Find where the given text appears and provide that cell's center as (X, Y) coordinate. 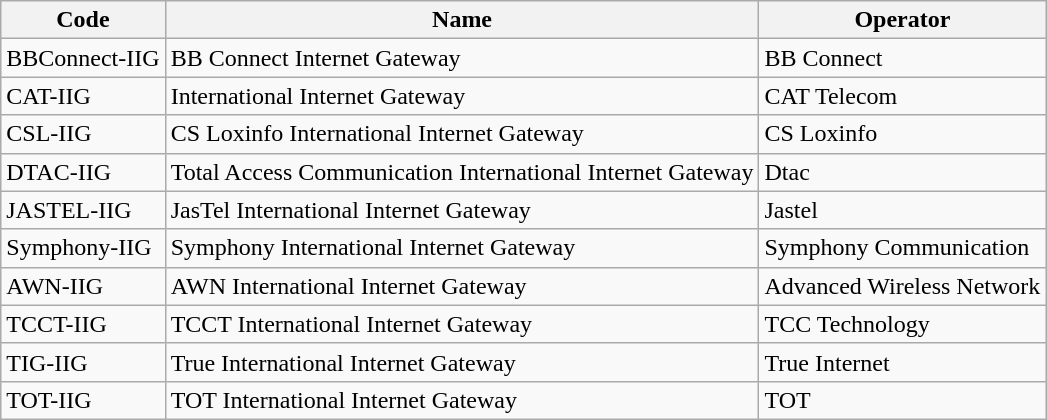
BB Connect (902, 58)
CS Loxinfo (902, 134)
Symphony-IIG (83, 248)
International Internet Gateway (462, 96)
Dtac (902, 172)
BBConnect-IIG (83, 58)
Name (462, 20)
AWN-IIG (83, 286)
CS Loxinfo International Internet Gateway (462, 134)
TCC Technology (902, 324)
Symphony International Internet Gateway (462, 248)
Symphony Communication (902, 248)
CSL-IIG (83, 134)
Jastel (902, 210)
TOT (902, 400)
True International Internet Gateway (462, 362)
JasTel International Internet Gateway (462, 210)
TCCT-IIG (83, 324)
TOT International Internet Gateway (462, 400)
JASTEL-IIG (83, 210)
CAT Telecom (902, 96)
TCCT International Internet Gateway (462, 324)
DTAC-IIG (83, 172)
Total Access Communication International Internet Gateway (462, 172)
Advanced Wireless Network (902, 286)
TOT-IIG (83, 400)
BB Connect Internet Gateway (462, 58)
Code (83, 20)
AWN International Internet Gateway (462, 286)
Operator (902, 20)
CAT-IIG (83, 96)
TIG-IIG (83, 362)
True Internet (902, 362)
